Identify which cell holds the provided text, then report its [X, Y] central coordinate. 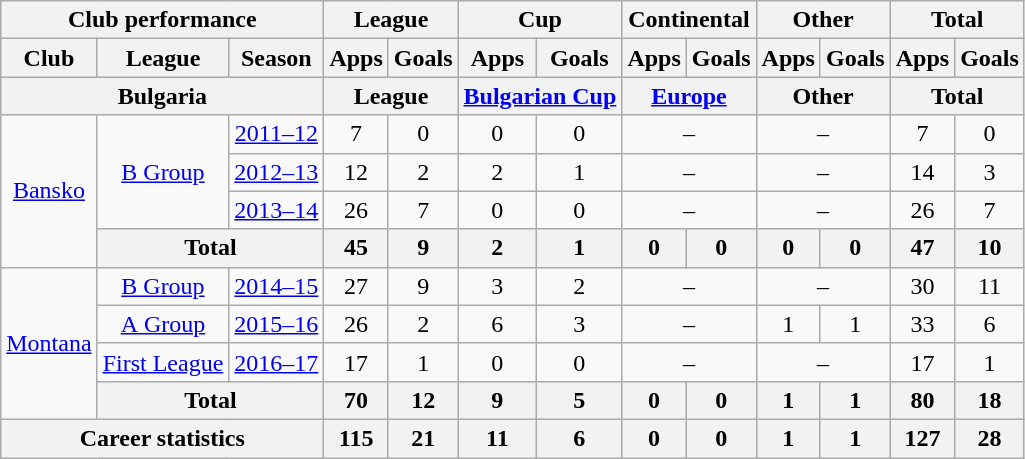
Bulgaria [162, 96]
21 [423, 438]
28 [990, 438]
2013–14 [276, 210]
2016–17 [276, 362]
Season [276, 58]
Career statistics [162, 438]
2015–16 [276, 324]
27 [356, 286]
18 [990, 400]
33 [922, 324]
Montana [49, 343]
45 [356, 248]
70 [356, 400]
2012–13 [276, 172]
47 [922, 248]
Cup [540, 20]
115 [356, 438]
Club [49, 58]
80 [922, 400]
Europe [689, 96]
14 [922, 172]
2014–15 [276, 286]
Bulgarian Cup [540, 96]
А Group [163, 324]
10 [990, 248]
First League [163, 362]
Continental [689, 20]
2011–12 [276, 134]
Club performance [162, 20]
5 [580, 400]
127 [922, 438]
30 [922, 286]
Bansko [49, 191]
